Scan for the cell matching the given text and deliver its (X, Y) coordinate at center. 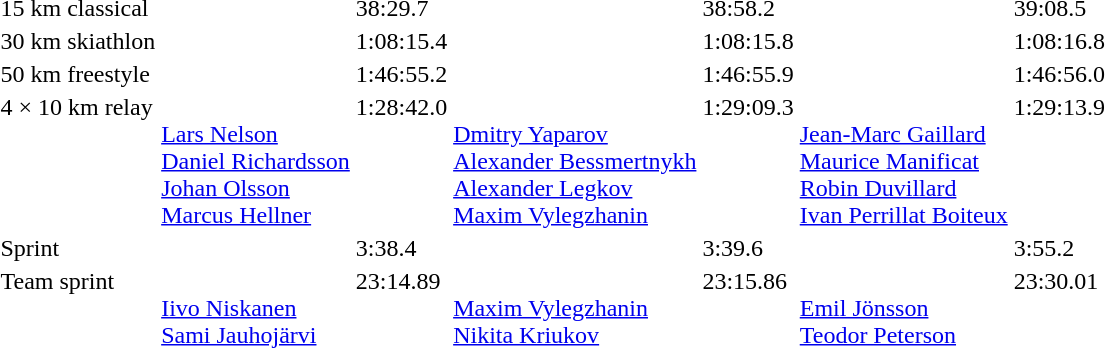
1:46:55.9 (748, 74)
1:29:09.3 (748, 161)
1:08:15.4 (401, 41)
1:28:42.0 (401, 161)
Lars NelsonDaniel RichardssonJohan OlssonMarcus Hellner (256, 161)
3:39.6 (748, 248)
Dmitry YaparovAlexander BessmertnykhAlexander LegkovMaxim Vylegzhanin (575, 161)
3:38.4 (401, 248)
1:46:55.2 (401, 74)
1:08:15.8 (748, 41)
Jean-Marc GaillardMaurice ManificatRobin DuvillardIvan Perrillat Boiteux (904, 161)
